Search for the cell housing the specified text and yield its (x, y) center coordinate. 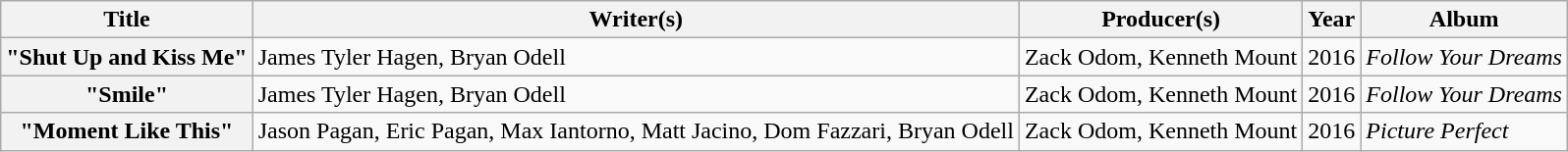
"Shut Up and Kiss Me" (127, 57)
Picture Perfect (1464, 131)
Writer(s) (636, 20)
Title (127, 20)
Jason Pagan, Eric Pagan, Max Iantorno, Matt Jacino, Dom Fazzari, Bryan Odell (636, 131)
Year (1332, 20)
"Smile" (127, 94)
Producer(s) (1160, 20)
Album (1464, 20)
"Moment Like This" (127, 131)
